Pinpoint the cell where the given text exists, returning its [X, Y] midpoint coordinate. 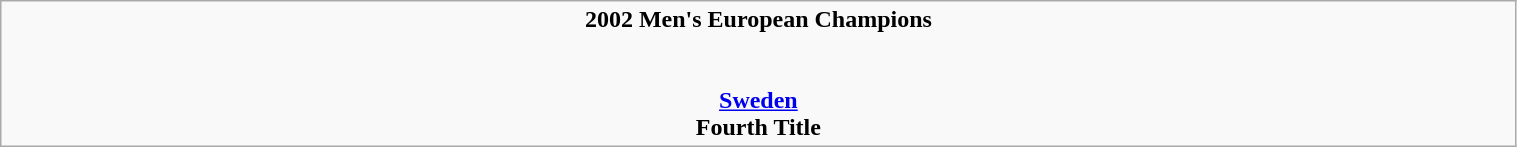
2002 Men's European Champions SwedenFourth Title [758, 74]
